Return (X, Y) of the center of cell containing provided text 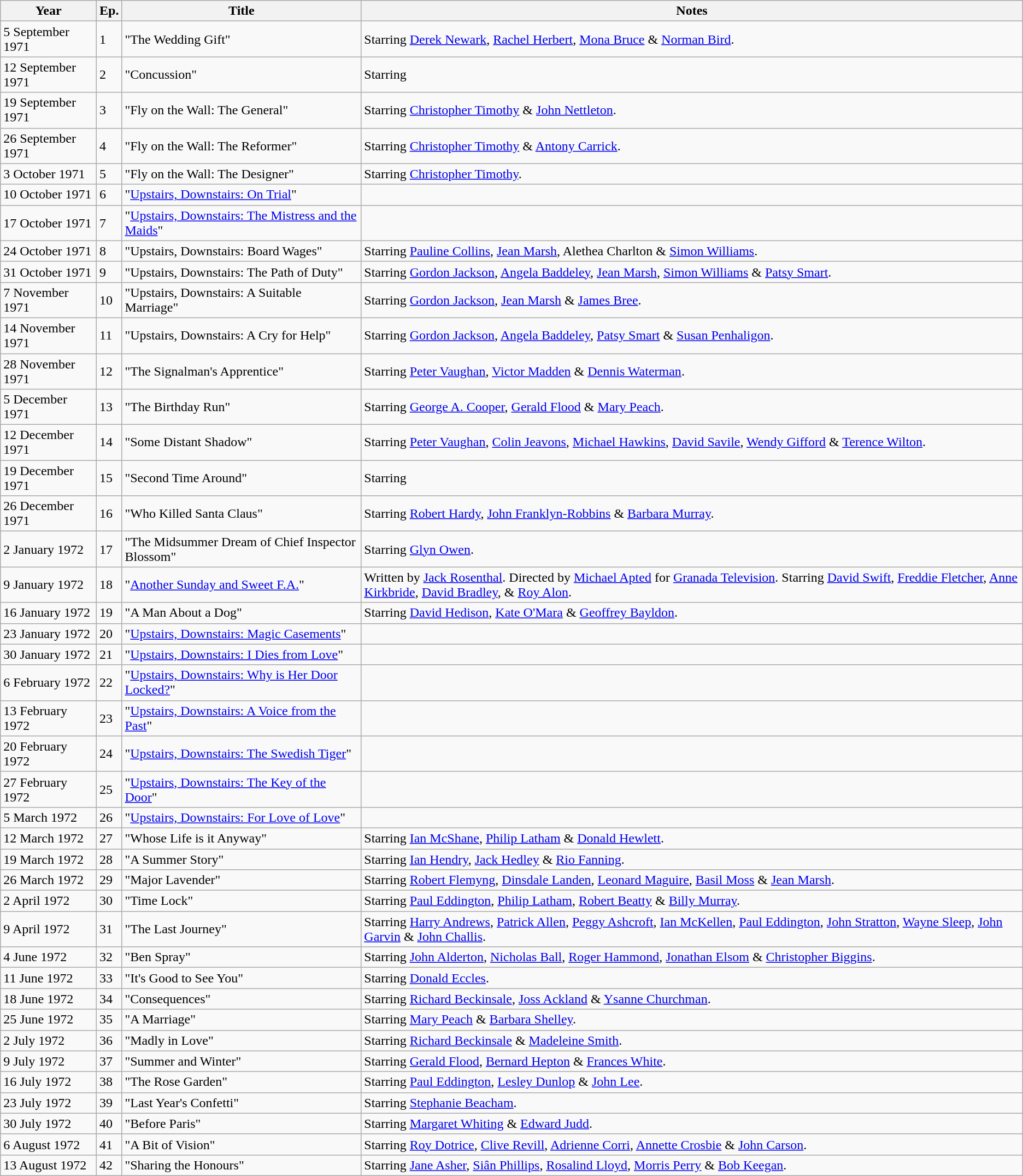
Starring Robert Flemyng, Dinsdale Landen, Leonard Maguire, Basil Moss & Jean Marsh. (692, 880)
"Whose Life is it Anyway" (242, 838)
2 July 1972 (49, 1040)
"A Man About a Dog" (242, 613)
27 (109, 838)
Starring Christopher Timothy & John Nettleton. (692, 110)
Starring Peter Vaughan, Colin Jeavons, Michael Hawkins, David Savile, Wendy Gifford & Terence Wilton. (692, 443)
"Last Year's Confetti" (242, 1103)
Starring Gordon Jackson, Angela Baddeley, Jean Marsh, Simon Williams & Patsy Smart. (692, 272)
"Before Paris" (242, 1124)
17 (109, 549)
37 (109, 1061)
28 November 1971 (49, 371)
2 January 1972 (49, 549)
38 (109, 1082)
26 March 1972 (49, 880)
Starring Gerald Flood, Bernard Hepton & Frances White. (692, 1061)
27 February 1972 (49, 789)
21 (109, 654)
16 January 1972 (49, 613)
18 (109, 585)
9 January 1972 (49, 585)
Starring Jane Asher, Siân Phillips, Rosalind Lloyd, Morris Perry & Bob Keegan. (692, 1165)
14 November 1971 (49, 336)
"Upstairs, Downstairs: I Dies from Love" (242, 654)
"Time Lock" (242, 901)
19 (109, 613)
24 October 1971 (49, 251)
31 October 1971 (49, 272)
12 March 1972 (49, 838)
30 July 1972 (49, 1124)
"Upstairs, Downstairs: For Love of Love" (242, 817)
Starring Stephanie Beacham. (692, 1103)
Starring Pauline Collins, Jean Marsh, Alethea Charlton & Simon Williams. (692, 251)
Notes (692, 11)
20 (109, 634)
14 (109, 443)
7 (109, 223)
Starring Richard Beckinsale & Madeleine Smith. (692, 1040)
Starring Glyn Owen. (692, 549)
"Concussion" (242, 74)
"Second Time Around" (242, 478)
19 March 1972 (49, 859)
28 (109, 859)
9 July 1972 (49, 1061)
"Upstairs, Downstairs: A Cry for Help" (242, 336)
13 February 1972 (49, 718)
"Who Killed Santa Claus" (242, 514)
24 (109, 753)
6 (109, 195)
26 September 1971 (49, 145)
23 (109, 718)
Starring John Alderton, Nicholas Ball, Roger Hammond, Jonathan Elsom & Christopher Biggins. (692, 957)
Ep. (109, 11)
"The Wedding Gift" (242, 39)
"The Rose Garden" (242, 1082)
9 (109, 272)
19 September 1971 (49, 110)
3 (109, 110)
"It's Good to See You" (242, 978)
5 March 1972 (49, 817)
23 January 1972 (49, 634)
"The Signalman's Apprentice" (242, 371)
25 June 1972 (49, 1020)
Starring Roy Dotrice, Clive Revill, Adrienne Corri, Annette Crosbie & John Carson. (692, 1144)
"Fly on the Wall: The Designer" (242, 174)
26 (109, 817)
"The Birthday Run" (242, 407)
"Madly in Love" (242, 1040)
Starring Paul Eddington, Lesley Dunlop & John Lee. (692, 1082)
Starring Christopher Timothy & Antony Carrick. (692, 145)
10 (109, 300)
22 (109, 682)
"The Midsummer Dream of Chief Inspector Blossom" (242, 549)
"The Last Journey" (242, 929)
"Upstairs, Downstairs: The Mistress and the Maids" (242, 223)
Starring Donald Eccles. (692, 978)
Starring Robert Hardy, John Franklyn-Robbins & Barbara Murray. (692, 514)
"Upstairs, Downstairs: A Voice from the Past" (242, 718)
"Summer and Winter" (242, 1061)
"Fly on the Wall: The Reformer" (242, 145)
"Ben Spray" (242, 957)
Starring David Hedison, Kate O'Mara & Geoffrey Bayldon. (692, 613)
5 September 1971 (49, 39)
"Fly on the Wall: The General" (242, 110)
10 October 1971 (49, 195)
Starring Harry Andrews, Patrick Allen, Peggy Ashcroft, Ian McKellen, Paul Eddington, John Stratton, Wayne Sleep, John Garvin & John Challis. (692, 929)
Starring Ian Hendry, Jack Hedley & Rio Fanning. (692, 859)
"A Marriage" (242, 1020)
7 November 1971 (49, 300)
5 (109, 174)
Starring Christopher Timothy. (692, 174)
25 (109, 789)
"Upstairs, Downstairs: On Trial" (242, 195)
34 (109, 999)
40 (109, 1124)
39 (109, 1103)
5 December 1971 (49, 407)
"Upstairs, Downstairs: The Key of the Door" (242, 789)
"Upstairs, Downstairs: The Swedish Tiger" (242, 753)
"A Summer Story" (242, 859)
32 (109, 957)
30 January 1972 (49, 654)
8 (109, 251)
Starring Richard Beckinsale, Joss Ackland & Ysanne Churchman. (692, 999)
13 (109, 407)
1 (109, 39)
2 (109, 74)
Starring George A. Cooper, Gerald Flood & Mary Peach. (692, 407)
35 (109, 1020)
17 October 1971 (49, 223)
"A Bit of Vision" (242, 1144)
"Consequences" (242, 999)
Title (242, 11)
Starring Margaret Whiting & Edward Judd. (692, 1124)
16 July 1972 (49, 1082)
"Upstairs, Downstairs: A Suitable Marriage" (242, 300)
19 December 1971 (49, 478)
6 February 1972 (49, 682)
"Sharing the Honours" (242, 1165)
Starring Gordon Jackson, Jean Marsh & James Bree. (692, 300)
26 December 1971 (49, 514)
36 (109, 1040)
11 (109, 336)
2 April 1972 (49, 901)
"Upstairs, Downstairs: Magic Casements" (242, 634)
4 June 1972 (49, 957)
Starring Peter Vaughan, Victor Madden & Dennis Waterman. (692, 371)
15 (109, 478)
12 December 1971 (49, 443)
3 October 1971 (49, 174)
"Upstairs, Downstairs: Board Wages" (242, 251)
"Some Distant Shadow" (242, 443)
9 April 1972 (49, 929)
16 (109, 514)
18 June 1972 (49, 999)
13 August 1972 (49, 1165)
Starring Mary Peach & Barbara Shelley. (692, 1020)
30 (109, 901)
6 August 1972 (49, 1144)
12 (109, 371)
20 February 1972 (49, 753)
31 (109, 929)
29 (109, 880)
11 June 1972 (49, 978)
"Upstairs, Downstairs: The Path of Duty" (242, 272)
42 (109, 1165)
Starring Gordon Jackson, Angela Baddeley, Patsy Smart & Susan Penhaligon. (692, 336)
Starring Paul Eddington, Philip Latham, Robert Beatty & Billy Murray. (692, 901)
"Upstairs, Downstairs: Why is Her Door Locked?" (242, 682)
12 September 1971 (49, 74)
Starring Derek Newark, Rachel Herbert, Mona Bruce & Norman Bird. (692, 39)
23 July 1972 (49, 1103)
"Major Lavender" (242, 880)
4 (109, 145)
41 (109, 1144)
Starring Ian McShane, Philip Latham & Donald Hewlett. (692, 838)
"Another Sunday and Sweet F.A." (242, 585)
33 (109, 978)
Year (49, 11)
